For the text-containing cell, return its midpoint in [x, y] coordinate format. 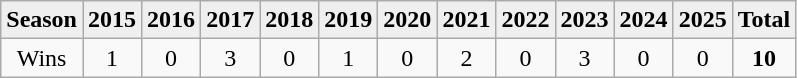
2025 [702, 20]
Total [764, 20]
2022 [526, 20]
2019 [348, 20]
2021 [466, 20]
2024 [644, 20]
10 [764, 58]
2016 [172, 20]
2018 [290, 20]
2017 [230, 20]
Wins [42, 58]
2023 [584, 20]
2 [466, 58]
2020 [408, 20]
Season [42, 20]
2015 [112, 20]
